Locate the cell with the specified text and output its [X, Y] center coordinate. 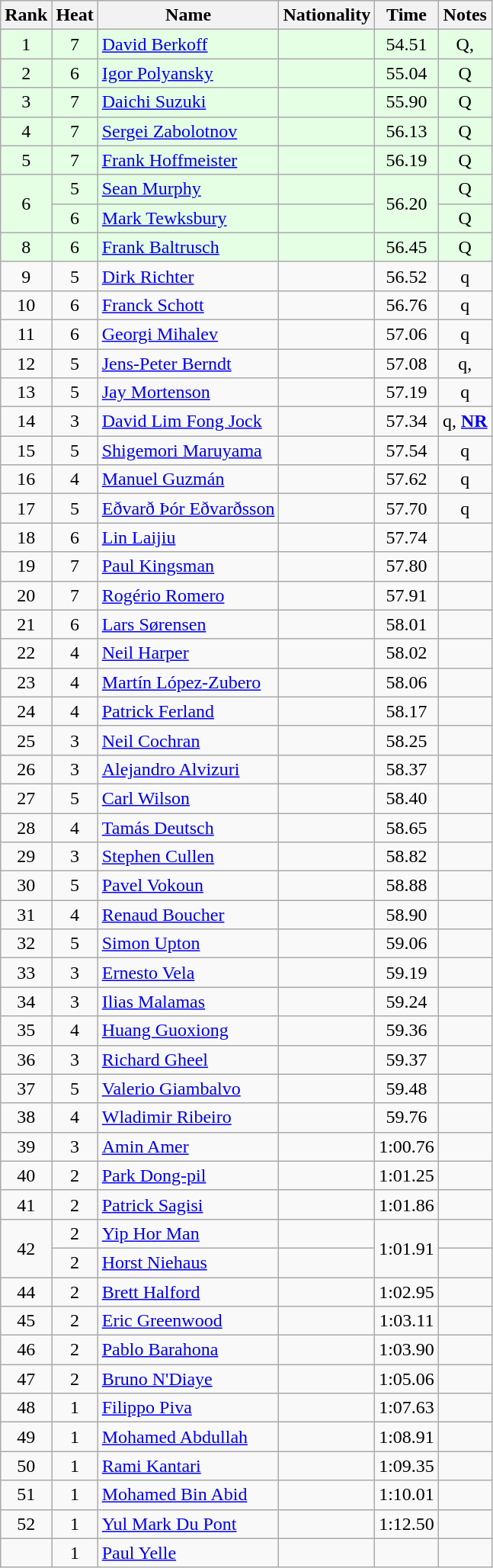
25 [26, 740]
59.37 [407, 1060]
49 [26, 1437]
Filippo Piva [188, 1408]
Tamás Deutsch [188, 827]
27 [26, 798]
Sean Murphy [188, 189]
Eðvarð Þór Eðvarðsson [188, 508]
57.08 [407, 364]
54.51 [407, 44]
47 [26, 1379]
56.76 [407, 305]
57.70 [407, 508]
Mohamed Bin Abid [188, 1495]
Alejandro Alvizuri [188, 769]
Yul Mark Du Pont [188, 1524]
58.37 [407, 769]
24 [26, 711]
55.04 [407, 73]
58.17 [407, 711]
1:03.90 [407, 1350]
57.06 [407, 334]
8 [26, 247]
Huang Guoxiong [188, 1031]
1:10.01 [407, 1495]
Park Dong-pil [188, 1175]
Franck Schott [188, 305]
Brett Halford [188, 1292]
10 [26, 305]
56.52 [407, 276]
23 [26, 682]
59.19 [407, 973]
56.19 [407, 160]
Renaud Boucher [188, 915]
1:05.06 [407, 1379]
55.90 [407, 102]
58.02 [407, 653]
q, [465, 364]
41 [26, 1204]
58.65 [407, 827]
1:01.86 [407, 1204]
58.88 [407, 886]
11 [26, 334]
Jens-Peter Berndt [188, 364]
16 [26, 479]
Amin Amer [188, 1146]
1:07.63 [407, 1408]
Rami Kantari [188, 1466]
1:12.50 [407, 1524]
Patrick Sagisi [188, 1204]
56.45 [407, 247]
Frank Hoffmeister [188, 160]
57.54 [407, 451]
Shigemori Maruyama [188, 451]
58.40 [407, 798]
52 [26, 1524]
David Lim Fong Jock [188, 422]
58.90 [407, 915]
18 [26, 537]
Q, [465, 44]
Dirk Richter [188, 276]
Name [188, 15]
Heat [75, 15]
Mohamed Abdullah [188, 1437]
44 [26, 1292]
q, NR [465, 422]
57.34 [407, 422]
42 [26, 1248]
Rogério Romero [188, 595]
Pavel Vokoun [188, 886]
1:01.91 [407, 1248]
David Berkoff [188, 44]
Simon Upton [188, 944]
Manuel Guzmán [188, 479]
38 [26, 1117]
59.48 [407, 1089]
58.06 [407, 682]
Wladimir Ribeiro [188, 1117]
Stephen Cullen [188, 857]
21 [26, 624]
58.25 [407, 740]
Lin Laijiu [188, 537]
1:09.35 [407, 1466]
Pablo Barahona [188, 1350]
26 [26, 769]
Martín López-Zubero [188, 682]
36 [26, 1060]
51 [26, 1495]
Time [407, 15]
Paul Yelle [188, 1553]
Valerio Giambalvo [188, 1089]
Nationality [327, 15]
Frank Baltrusch [188, 247]
57.80 [407, 566]
57.91 [407, 595]
57.19 [407, 393]
1:03.11 [407, 1321]
59.36 [407, 1031]
Neil Cochran [188, 740]
Richard Gheel [188, 1060]
Sergei Zabolotnov [188, 131]
Paul Kingsman [188, 566]
28 [26, 827]
Notes [465, 15]
39 [26, 1146]
58.82 [407, 857]
59.06 [407, 944]
33 [26, 973]
56.20 [407, 204]
45 [26, 1321]
29 [26, 857]
59.24 [407, 1002]
57.74 [407, 537]
46 [26, 1350]
58.01 [407, 624]
35 [26, 1031]
1:08.91 [407, 1437]
19 [26, 566]
17 [26, 508]
Bruno N'Diaye [188, 1379]
9 [26, 276]
34 [26, 1002]
Ilias Malamas [188, 1002]
1:02.95 [407, 1292]
20 [26, 595]
37 [26, 1089]
1:01.25 [407, 1175]
Mark Tewksbury [188, 218]
Carl Wilson [188, 798]
50 [26, 1466]
14 [26, 422]
22 [26, 653]
Jay Mortenson [188, 393]
Eric Greenwood [188, 1321]
56.13 [407, 131]
12 [26, 364]
Rank [26, 15]
1:00.76 [407, 1146]
Neil Harper [188, 653]
Yip Hor Man [188, 1233]
31 [26, 915]
Igor Polyansky [188, 73]
48 [26, 1408]
Horst Niehaus [188, 1262]
Daichi Suzuki [188, 102]
59.76 [407, 1117]
30 [26, 886]
40 [26, 1175]
13 [26, 393]
Lars Sørensen [188, 624]
Patrick Ferland [188, 711]
57.62 [407, 479]
Ernesto Vela [188, 973]
15 [26, 451]
32 [26, 944]
Georgi Mihalev [188, 334]
